Pinpoint the cell where the given text exists, returning its (X, Y) midpoint coordinate. 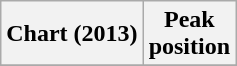
Peakposition (189, 34)
Chart (2013) (72, 34)
